Identify which cell holds the provided text, then report its (X, Y) central coordinate. 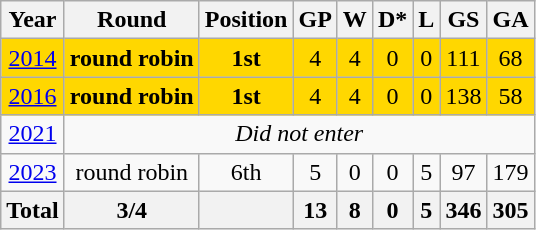
97 (464, 172)
W (354, 20)
2014 (33, 58)
138 (464, 96)
D* (392, 20)
68 (510, 58)
Year (33, 20)
Total (33, 210)
8 (354, 210)
Position (246, 20)
2016 (33, 96)
GA (510, 20)
2023 (33, 172)
13 (315, 210)
GS (464, 20)
179 (510, 172)
Round (132, 20)
6th (246, 172)
305 (510, 210)
58 (510, 96)
L (426, 20)
Did not enter (299, 134)
GP (315, 20)
2021 (33, 134)
346 (464, 210)
111 (464, 58)
3/4 (132, 210)
